For the text-containing cell, return its midpoint in [X, Y] coordinate format. 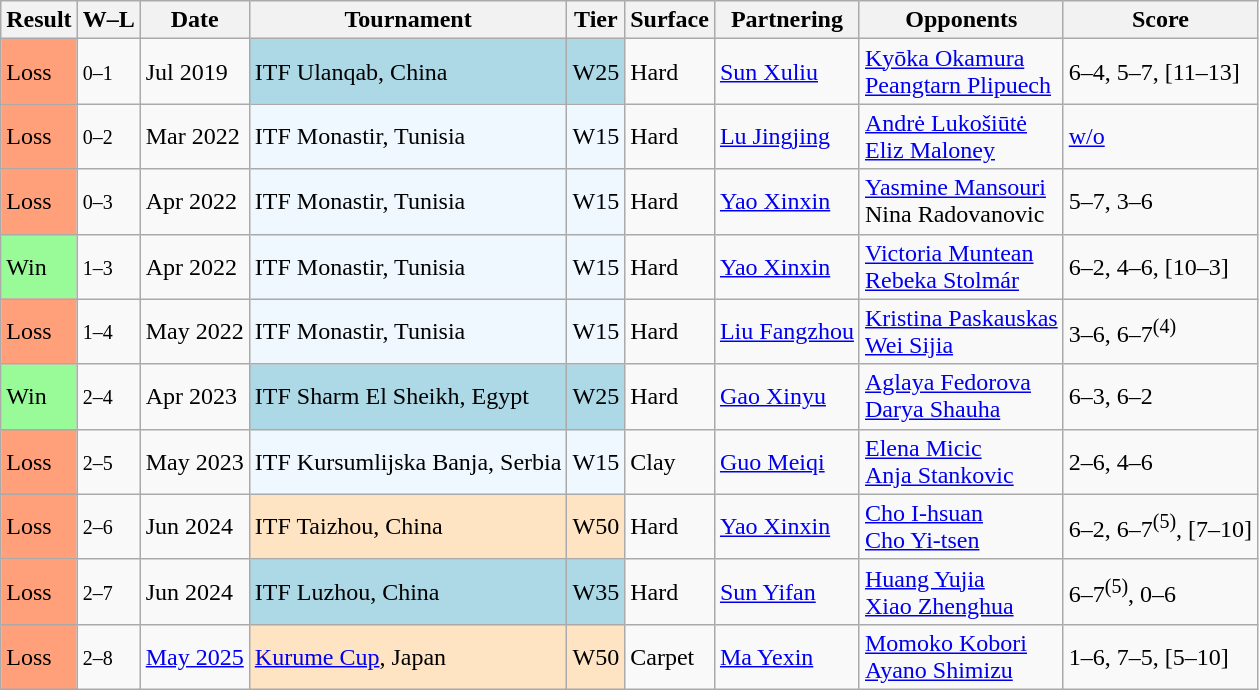
Liu Fangzhou [786, 332]
Huang Yujia Xiao Zhenghua [961, 592]
3–6, 6–7(4) [1160, 332]
1–6, 7–5, [5–10] [1160, 656]
Sun Yifan [786, 592]
6–2, 4–6, [10–3] [1160, 266]
2–5 [108, 462]
W–L [108, 20]
May 2025 [194, 656]
Sun Xuliu [786, 72]
0–1 [108, 72]
ITF Taizhou, China [408, 526]
1–4 [108, 332]
Ma Yexin [786, 656]
W35 [596, 592]
Clay [670, 462]
Momoko Kobori Ayano Shimizu [961, 656]
Tier [596, 20]
Result [39, 20]
Apr 2023 [194, 396]
Victoria Muntean Rebeka Stolmár [961, 266]
2–4 [108, 396]
0–3 [108, 202]
Jul 2019 [194, 72]
6–3, 6–2 [1160, 396]
Score [1160, 20]
Cho I-hsuan Cho Yi-tsen [961, 526]
ITF Ulanqab, China [408, 72]
Elena Micic Anja Stankovic [961, 462]
Kurume Cup, Japan [408, 656]
2–6, 4–6 [1160, 462]
Guo Meiqi [786, 462]
Date [194, 20]
Partnering [786, 20]
ITF Luzhou, China [408, 592]
1–3 [108, 266]
ITF Sharm El Sheikh, Egypt [408, 396]
Kristina Paskauskas Wei Sijia [961, 332]
Kyōka Okamura Peangtarn Plipuech [961, 72]
Tournament [408, 20]
Andrė Lukošiūtė Eliz Maloney [961, 136]
Yasmine Mansouri Nina Radovanovic [961, 202]
Opponents [961, 20]
May 2022 [194, 332]
5–7, 3–6 [1160, 202]
6–7(5), 0–6 [1160, 592]
Surface [670, 20]
0–2 [108, 136]
6–4, 5–7, [11–13] [1160, 72]
2–6 [108, 526]
Mar 2022 [194, 136]
Carpet [670, 656]
ITF Kursumlijska Banja, Serbia [408, 462]
Aglaya Fedorova Darya Shauha [961, 396]
2–7 [108, 592]
2–8 [108, 656]
May 2023 [194, 462]
6–2, 6–7(5), [7–10] [1160, 526]
Gao Xinyu [786, 396]
w/o [1160, 136]
Lu Jingjing [786, 136]
